From the cell containing the given text, extract its center point as (X, Y) coordinate. 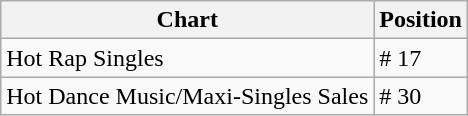
Position (421, 20)
Chart (188, 20)
Hot Rap Singles (188, 58)
# 17 (421, 58)
# 30 (421, 96)
Hot Dance Music/Maxi-Singles Sales (188, 96)
